Output the (x, y) coordinate of the center of the cell containing the given text.  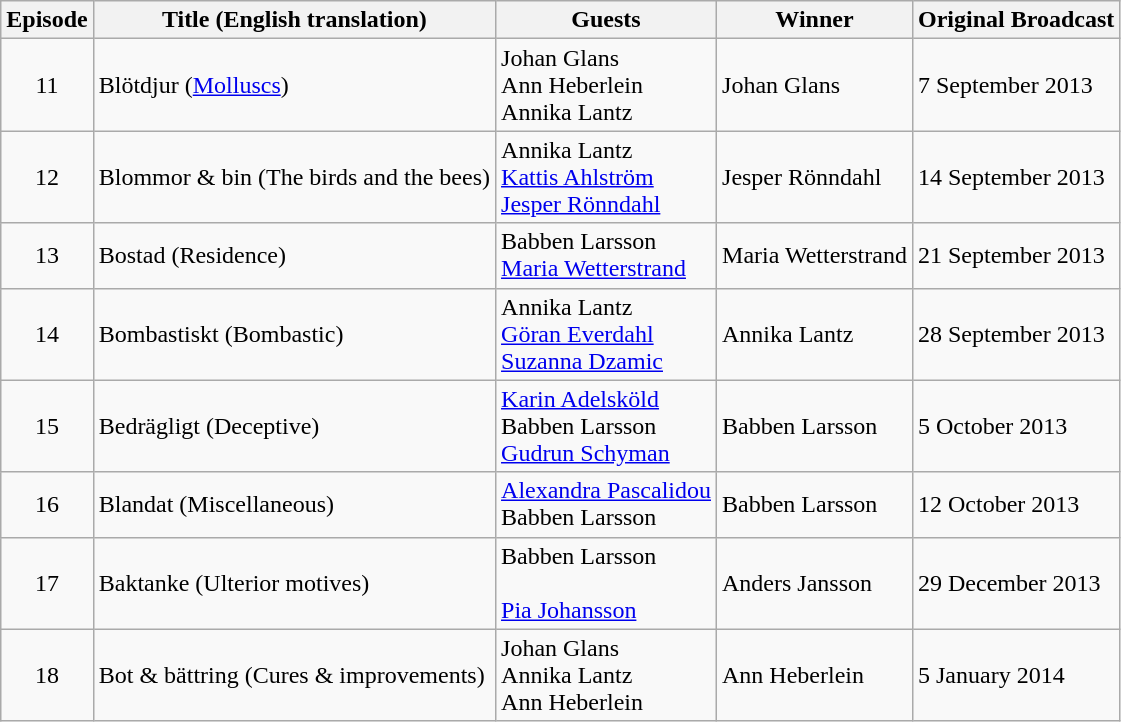
Baktanke (Ulterior motives) (294, 583)
15 (47, 426)
14 September 2013 (1016, 177)
Blommor & bin (The birds and the bees) (294, 177)
Bombastiskt (Bombastic) (294, 334)
Guests (606, 20)
Anders Jansson (815, 583)
Bot & bättring (Cures & improvements) (294, 675)
Original Broadcast (1016, 20)
Blötdjur (Molluscs) (294, 85)
Alexandra PascalidouBabben Larsson (606, 504)
Annika LantzGöran EverdahlSuzanna Dzamic (606, 334)
7 September 2013 (1016, 85)
Johan GlansAnn HeberleinAnnika Lantz (606, 85)
12 October 2013 (1016, 504)
21 September 2013 (1016, 256)
Annika LantzKattis AhlströmJesper Rönndahl (606, 177)
13 (47, 256)
Annika Lantz (815, 334)
14 (47, 334)
Johan GlansAnnika LantzAnn Heberlein (606, 675)
Karin AdelsköldBabben LarssonGudrun Schyman (606, 426)
Johan Glans (815, 85)
12 (47, 177)
5 January 2014 (1016, 675)
28 September 2013 (1016, 334)
Winner (815, 20)
5 October 2013 (1016, 426)
Episode (47, 20)
Bedrägligt (Deceptive) (294, 426)
Ann Heberlein (815, 675)
18 (47, 675)
29 December 2013 (1016, 583)
17 (47, 583)
Bostad (Residence) (294, 256)
11 (47, 85)
Blandat (Miscellaneous) (294, 504)
Babben LarssonPia Johansson (606, 583)
Maria Wetterstrand (815, 256)
16 (47, 504)
Babben LarssonMaria Wetterstrand (606, 256)
Title (English translation) (294, 20)
Jesper Rönndahl (815, 177)
